Search for the cell housing the specified text and yield its [x, y] center coordinate. 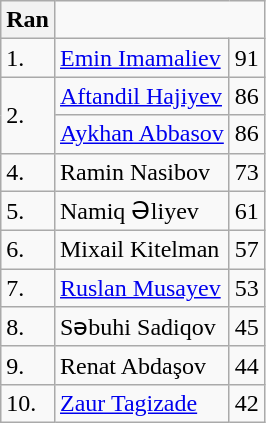
Ruslan Musayev [142, 288]
5. [28, 211]
Aykhan Abbasov [142, 134]
53 [246, 288]
10. [28, 403]
Emin Imamaliev [142, 58]
7. [28, 288]
57 [246, 250]
Aftandil Hajiyev [142, 96]
6. [28, 250]
Renat Abdaşov [142, 365]
9. [28, 365]
Ran [28, 20]
2. [28, 115]
42 [246, 403]
8. [28, 327]
61 [246, 211]
Səbuhi Sadiqov [142, 327]
Namiq Əliyev [142, 211]
4. [28, 172]
1. [28, 58]
45 [246, 327]
Mixail Kitelman [142, 250]
Zaur Tagizade [142, 403]
73 [246, 172]
91 [246, 58]
44 [246, 365]
Ramin Nasibov [142, 172]
